Locate the cell with the specified text and output its (X, Y) center coordinate. 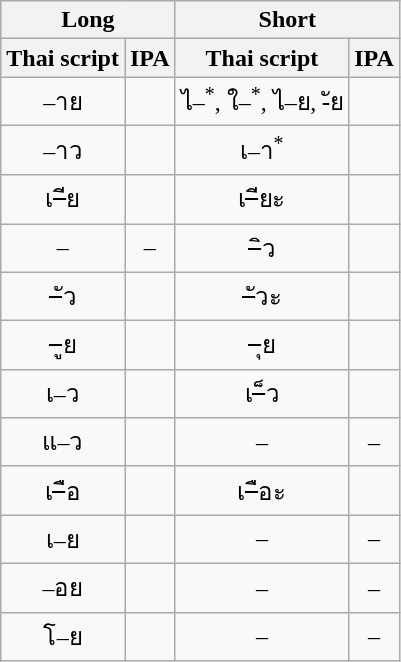
–าว (63, 150)
เ–ียะ (262, 200)
–ุย (262, 346)
–ูย (63, 346)
เ–็ว (262, 394)
–ัวะ (262, 296)
Short (287, 20)
ไ–*, ใ–*, ไ–ย, -ัย (262, 102)
แ–ว (63, 442)
เ–ย (63, 540)
เ–ือ (63, 490)
–ิว (262, 248)
เ–ว (63, 394)
–ัว (63, 296)
–าย (63, 102)
Long (88, 20)
เ–า* (262, 150)
โ–ย (63, 636)
เ–ีย (63, 200)
–อย (63, 588)
เ–ือะ (262, 490)
